Locate the cell with the specified text and output its [x, y] center coordinate. 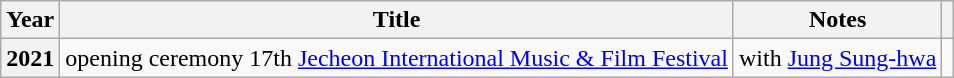
with Jung Sung-hwa [837, 58]
2021 [30, 58]
opening ceremony 17th Jecheon International Music & Film Festival [397, 58]
Notes [837, 20]
Title [397, 20]
Year [30, 20]
